Locate the cell with the specified text and output its [X, Y] center coordinate. 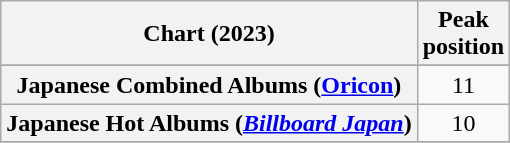
11 [463, 85]
10 [463, 123]
Chart (2023) [209, 34]
Japanese Hot Albums (Billboard Japan) [209, 123]
Japanese Combined Albums (Oricon) [209, 85]
Peakposition [463, 34]
